Identify which cell holds the provided text, then report its (x, y) central coordinate. 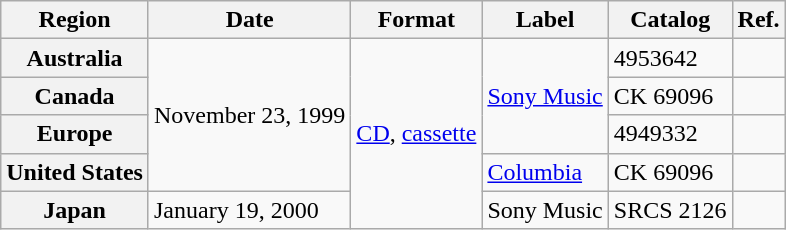
Date (249, 20)
Australia (75, 58)
January 19, 2000 (249, 210)
Format (416, 20)
4953642 (670, 58)
Label (545, 20)
Japan (75, 210)
Columbia (545, 172)
United States (75, 172)
CD, cassette (416, 134)
November 23, 1999 (249, 115)
Ref. (758, 20)
Canada (75, 96)
Catalog (670, 20)
4949332 (670, 134)
SRCS 2126 (670, 210)
Region (75, 20)
Europe (75, 134)
